Search for the cell housing the specified text and yield its [X, Y] center coordinate. 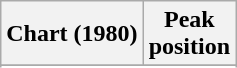
Peakposition [189, 34]
Chart (1980) [72, 34]
